For the text-containing cell, return its midpoint in [X, Y] coordinate format. 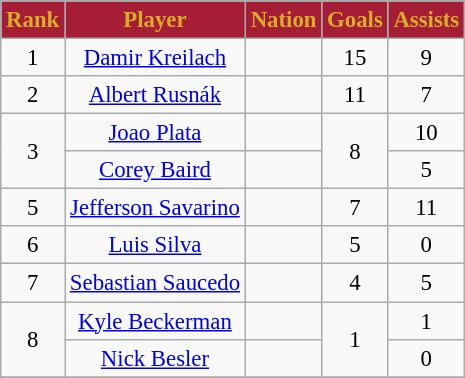
Rank [33, 20]
15 [355, 58]
Player [156, 20]
2 [33, 95]
Sebastian Saucedo [156, 283]
Nick Besler [156, 358]
10 [426, 133]
Luis Silva [156, 245]
Joao Plata [156, 133]
Corey Baird [156, 170]
4 [355, 283]
9 [426, 58]
Assists [426, 20]
Albert Rusnák [156, 95]
Damir Kreilach [156, 58]
Kyle Beckerman [156, 321]
Goals [355, 20]
Jefferson Savarino [156, 208]
6 [33, 245]
3 [33, 152]
Nation [283, 20]
